For the text-containing cell, return its midpoint in [x, y] coordinate format. 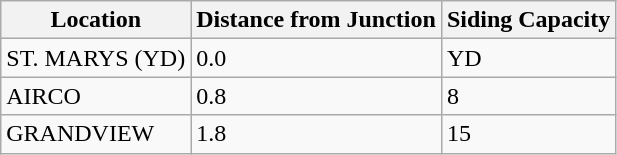
Siding Capacity [528, 20]
Location [96, 20]
0.8 [316, 96]
AIRCO [96, 96]
0.0 [316, 58]
8 [528, 96]
ST. MARYS (YD) [96, 58]
1.8 [316, 134]
Distance from Junction [316, 20]
15 [528, 134]
YD [528, 58]
GRANDVIEW [96, 134]
